Pinpoint the cell where the given text exists, returning its [x, y] midpoint coordinate. 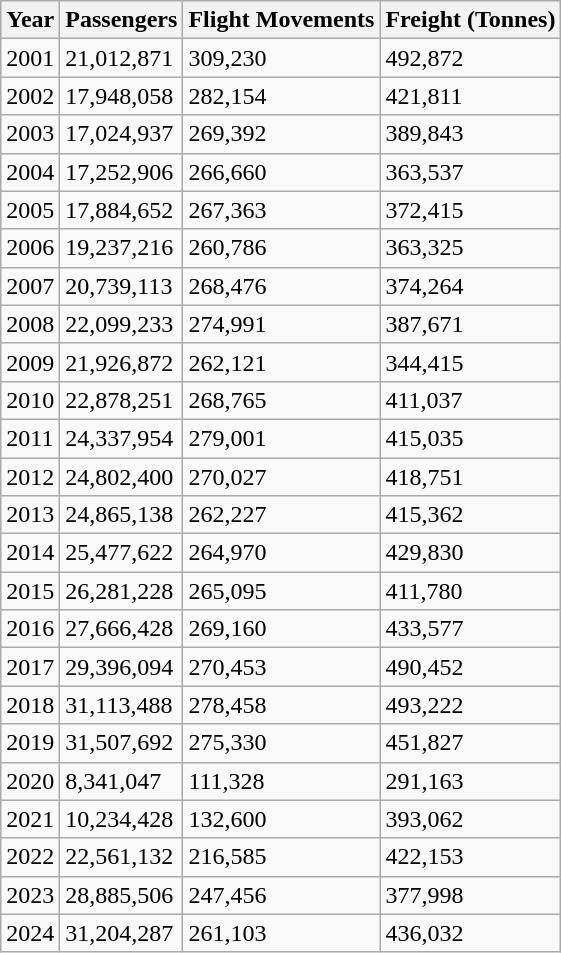
490,452 [470, 667]
421,811 [470, 96]
Passengers [122, 20]
2007 [30, 286]
291,163 [470, 781]
2008 [30, 324]
270,027 [282, 477]
262,121 [282, 362]
2014 [30, 553]
2002 [30, 96]
268,765 [282, 400]
415,035 [470, 438]
2013 [30, 515]
344,415 [470, 362]
24,337,954 [122, 438]
429,830 [470, 553]
17,884,652 [122, 210]
393,062 [470, 819]
17,024,937 [122, 134]
10,234,428 [122, 819]
282,154 [282, 96]
278,458 [282, 705]
31,113,488 [122, 705]
2012 [30, 477]
279,001 [282, 438]
411,037 [470, 400]
275,330 [282, 743]
411,780 [470, 591]
17,252,906 [122, 172]
422,153 [470, 857]
22,099,233 [122, 324]
2019 [30, 743]
2023 [30, 895]
2021 [30, 819]
2006 [30, 248]
24,865,138 [122, 515]
26,281,228 [122, 591]
20,739,113 [122, 286]
372,415 [470, 210]
2024 [30, 933]
2016 [30, 629]
22,561,132 [122, 857]
492,872 [470, 58]
377,998 [470, 895]
261,103 [282, 933]
262,227 [282, 515]
2001 [30, 58]
267,363 [282, 210]
29,396,094 [122, 667]
21,926,872 [122, 362]
132,600 [282, 819]
269,160 [282, 629]
25,477,622 [122, 553]
451,827 [470, 743]
433,577 [470, 629]
274,991 [282, 324]
8,341,047 [122, 781]
269,392 [282, 134]
Freight (Tonnes) [470, 20]
389,843 [470, 134]
309,230 [282, 58]
216,585 [282, 857]
27,666,428 [122, 629]
387,671 [470, 324]
Year [30, 20]
270,453 [282, 667]
247,456 [282, 895]
Flight Movements [282, 20]
374,264 [470, 286]
363,325 [470, 248]
22,878,251 [122, 400]
436,032 [470, 933]
268,476 [282, 286]
2003 [30, 134]
2020 [30, 781]
2004 [30, 172]
31,204,287 [122, 933]
2011 [30, 438]
2015 [30, 591]
21,012,871 [122, 58]
19,237,216 [122, 248]
265,095 [282, 591]
418,751 [470, 477]
415,362 [470, 515]
363,537 [470, 172]
17,948,058 [122, 96]
493,222 [470, 705]
2018 [30, 705]
28,885,506 [122, 895]
2009 [30, 362]
2010 [30, 400]
2022 [30, 857]
24,802,400 [122, 477]
111,328 [282, 781]
2005 [30, 210]
31,507,692 [122, 743]
266,660 [282, 172]
260,786 [282, 248]
264,970 [282, 553]
2017 [30, 667]
